Find where the given text appears and provide that cell's center as [x, y] coordinate. 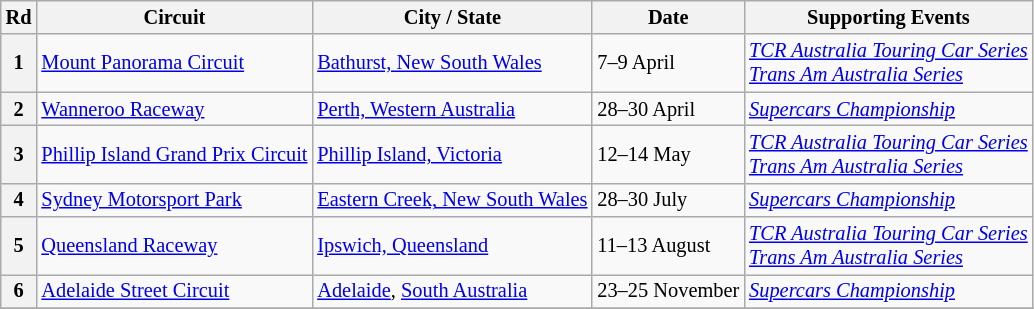
Circuit [174, 17]
Phillip Island Grand Prix Circuit [174, 154]
Ipswich, Queensland [452, 246]
7–9 April [668, 63]
28–30 April [668, 109]
5 [19, 246]
4 [19, 200]
Eastern Creek, New South Wales [452, 200]
Phillip Island, Victoria [452, 154]
Bathurst, New South Wales [452, 63]
3 [19, 154]
Queensland Raceway [174, 246]
Adelaide, South Australia [452, 291]
Mount Panorama Circuit [174, 63]
Date [668, 17]
Wanneroo Raceway [174, 109]
Adelaide Street Circuit [174, 291]
23–25 November [668, 291]
Perth, Western Australia [452, 109]
12–14 May [668, 154]
11–13 August [668, 246]
City / State [452, 17]
6 [19, 291]
Sydney Motorsport Park [174, 200]
28–30 July [668, 200]
2 [19, 109]
Rd [19, 17]
1 [19, 63]
Supporting Events [888, 17]
